Return (X, Y) of the center of cell containing provided text 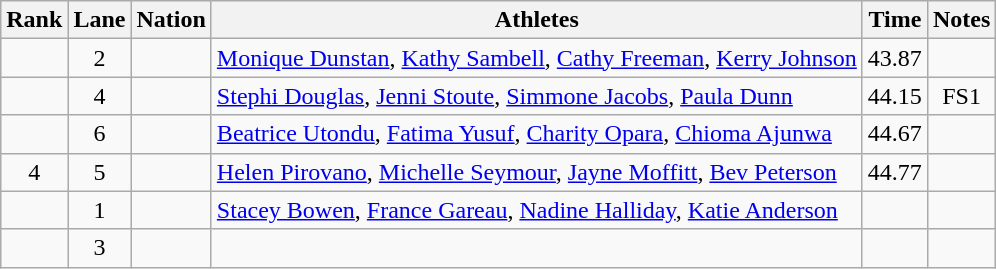
44.77 (894, 172)
3 (100, 248)
Notes (961, 20)
Beatrice Utondu, Fatima Yusuf, Charity Opara, Chioma Ajunwa (536, 134)
Lane (100, 20)
6 (100, 134)
Helen Pirovano, Michelle Seymour, Jayne Moffitt, Bev Peterson (536, 172)
44.15 (894, 96)
2 (100, 58)
5 (100, 172)
Rank (34, 20)
43.87 (894, 58)
FS1 (961, 96)
44.67 (894, 134)
Monique Dunstan, Kathy Sambell, Cathy Freeman, Kerry Johnson (536, 58)
Time (894, 20)
Stacey Bowen, France Gareau, Nadine Halliday, Katie Anderson (536, 210)
1 (100, 210)
Nation (171, 20)
Stephi Douglas, Jenni Stoute, Simmone Jacobs, Paula Dunn (536, 96)
Athletes (536, 20)
